From the cell containing the given text, extract its center point as [X, Y] coordinate. 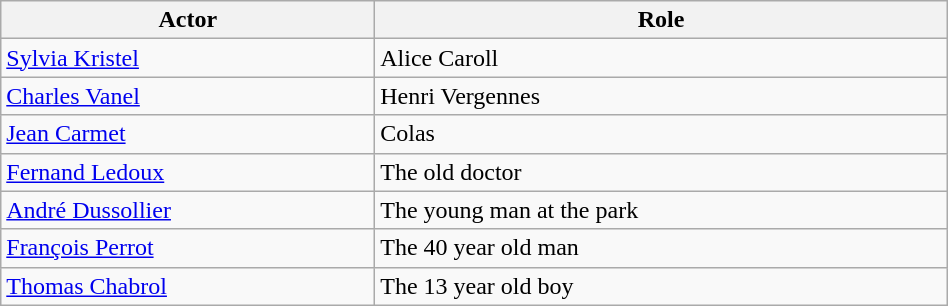
Charles Vanel [188, 96]
Role [662, 20]
Fernand Ledoux [188, 172]
Actor [188, 20]
The young man at the park [662, 210]
André Dussollier [188, 210]
Jean Carmet [188, 134]
François Perrot [188, 248]
Alice Caroll [662, 58]
Thomas Chabrol [188, 286]
The 40 year old man [662, 248]
Colas [662, 134]
Henri Vergennes [662, 96]
The 13 year old boy [662, 286]
Sylvia Kristel [188, 58]
The old doctor [662, 172]
